Scan for the cell matching the given text and deliver its (X, Y) coordinate at center. 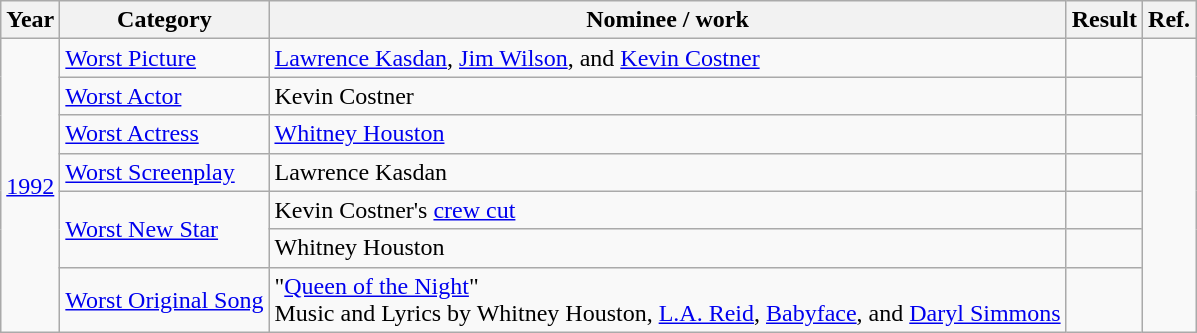
Lawrence Kasdan (668, 172)
Kevin Costner's crew cut (668, 210)
1992 (30, 186)
Lawrence Kasdan, Jim Wilson, and Kevin Costner (668, 58)
Kevin Costner (668, 96)
Worst New Star (164, 229)
Worst Actor (164, 96)
Result (1104, 20)
Category (164, 20)
"Queen of the Night" Music and Lyrics by Whitney Houston, L.A. Reid, Babyface, and Daryl Simmons (668, 300)
Nominee / work (668, 20)
Year (30, 20)
Ref. (1170, 20)
Worst Actress (164, 134)
Worst Original Song (164, 300)
Worst Picture (164, 58)
Worst Screenplay (164, 172)
